Identify which cell holds the provided text, then report its (x, y) central coordinate. 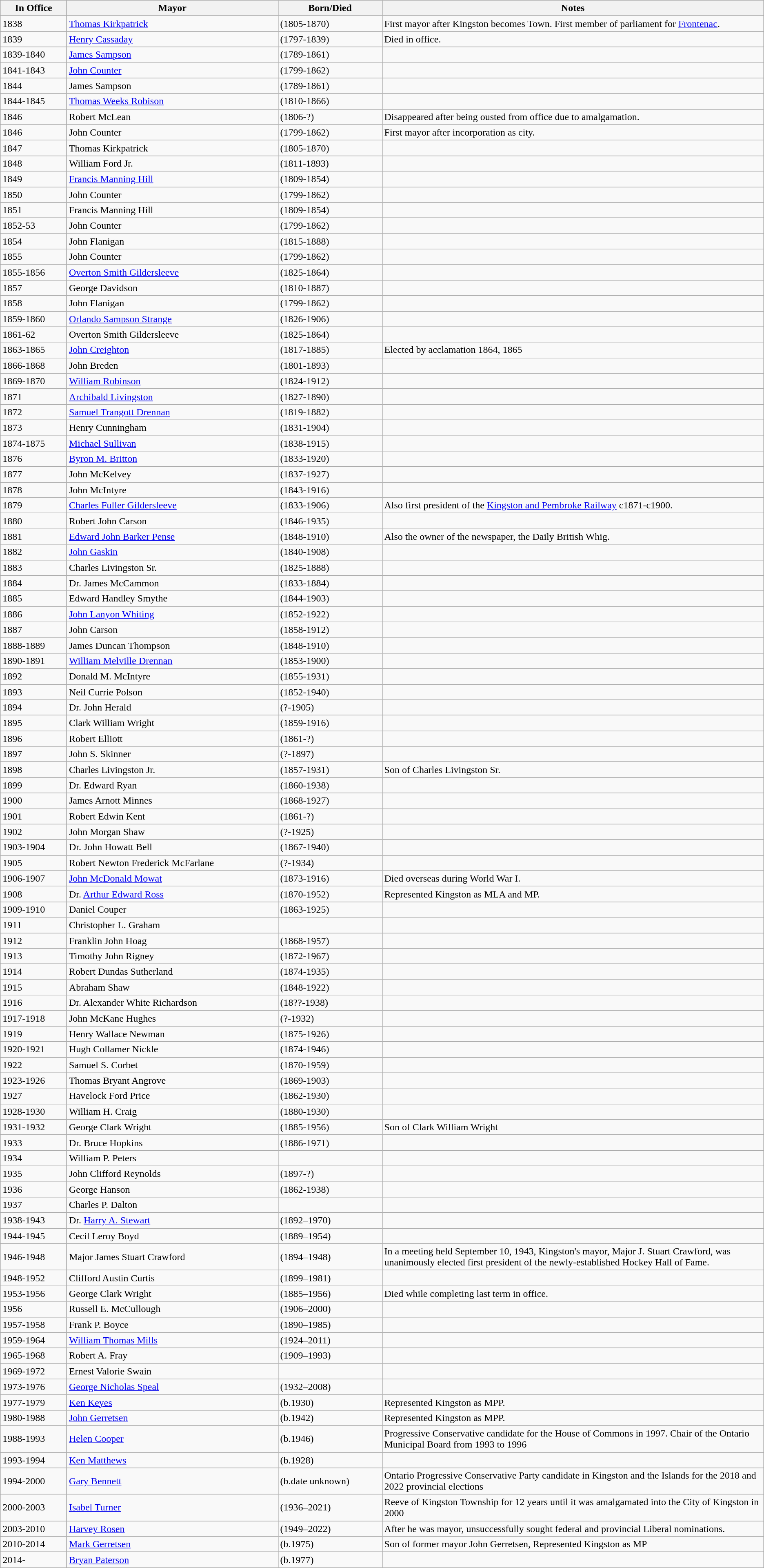
Franklin John Hoag (172, 940)
1916 (33, 1003)
(1909–1993) (330, 1356)
John McKelvey (172, 474)
Edward Handley Smythe (172, 599)
Abraham Shaw (172, 987)
John Gaskin (172, 552)
Ernest Valorie Swain (172, 1371)
Mark Gerretsen (172, 1544)
John Lanyon Whiting (172, 614)
(1811-1893) (330, 163)
Elected by acclamation 1864, 1865 (573, 350)
Timothy John Rigney (172, 956)
1871 (33, 396)
(1906–2000) (330, 1309)
(1924–2011) (330, 1340)
(1806-?) (330, 117)
Cecil Leroy Boyd (172, 1236)
1902 (33, 832)
(?-1932) (330, 1018)
Bryan Paterson (172, 1560)
(1885–1956) (330, 1294)
(1837-1927) (330, 474)
(1853-1900) (330, 661)
(1897-?) (330, 1174)
1934 (33, 1158)
Isabel Turner (172, 1508)
1878 (33, 490)
Havelock Ford Price (172, 1096)
John Creighton (172, 350)
Died overseas during World War I. (573, 878)
1848 (33, 163)
(b.1977) (330, 1560)
Robert Newton Frederick McFarlane (172, 863)
Henry Cunningham (172, 428)
1897 (33, 754)
1937 (33, 1205)
Son of former mayor John Gerretsen, Represented Kingston as MP (573, 1544)
(1892–1970) (330, 1221)
(1858-1912) (330, 630)
1883 (33, 568)
1880 (33, 521)
(1815-1888) (330, 241)
Son of Charles Livingston Sr. (573, 770)
(1852-1940) (330, 692)
1863-1865 (33, 350)
(1810-1887) (330, 288)
(1889–1954) (330, 1236)
Charles P. Dalton (172, 1205)
1938-1943 (33, 1221)
Dr. Harry A. Stewart (172, 1221)
James Arnott Minnes (172, 801)
(1870-1952) (330, 894)
(1819-1882) (330, 412)
(1852-1922) (330, 614)
Orlando Sampson Strange (172, 319)
Robert Edwin Kent (172, 816)
In Office (33, 8)
William Robinson (172, 381)
1913 (33, 956)
Charles Fuller Gildersleeve (172, 506)
1900 (33, 801)
(1862-1930) (330, 1096)
(1859-1916) (330, 723)
William Ford Jr. (172, 163)
1890-1891 (33, 661)
Dr. Bruce Hopkins (172, 1143)
1859-1860 (33, 319)
Dr. Edward Ryan (172, 785)
1936 (33, 1189)
1854 (33, 241)
Born/Died (330, 8)
1905 (33, 863)
Dr. John Howatt Bell (172, 847)
2010-2014 (33, 1544)
(?-1925) (330, 832)
(1844-1903) (330, 599)
1898 (33, 770)
(1810-1866) (330, 101)
1858 (33, 303)
1965-1968 (33, 1356)
(1862-1938) (330, 1189)
1912 (33, 940)
William H. Craig (172, 1111)
1866-1868 (33, 365)
First mayor after Kingston becomes Town. First member of parliament for Frontenac. (573, 24)
1957-1958 (33, 1325)
Clifford Austin Curtis (172, 1278)
1988-1993 (33, 1439)
(1863-1925) (330, 909)
(1846-1935) (330, 521)
Clark William Wright (172, 723)
(1894–1948) (330, 1257)
Helen Cooper (172, 1439)
(1869-1903) (330, 1080)
Henry Cassaday (172, 39)
(1824-1912) (330, 381)
1855-1856 (33, 272)
Samuel S. Corbet (172, 1065)
(1817-1885) (330, 350)
2000-2003 (33, 1508)
(1831-1904) (330, 428)
Dr. Arthur Edward Ross (172, 894)
(?-1897) (330, 754)
(1827-1890) (330, 396)
1894 (33, 708)
(1872-1967) (330, 956)
(1870-1959) (330, 1065)
(1833-1906) (330, 506)
Christopher L. Graham (172, 925)
Robert Dundas Sutherland (172, 972)
Henry Wallace Newman (172, 1034)
1888-1889 (33, 645)
1946-1948 (33, 1257)
1885 (33, 599)
1884 (33, 583)
William P. Peters (172, 1158)
John McIntyre (172, 490)
1839 (33, 39)
Also the owner of the newspaper, the Daily British Whig. (573, 537)
1896 (33, 739)
1876 (33, 459)
(1833-1884) (330, 583)
Archibald Livingston (172, 396)
1935 (33, 1174)
1956 (33, 1309)
(1826-1906) (330, 319)
John S. Skinner (172, 754)
1903-1904 (33, 847)
1994-2000 (33, 1481)
1931-1932 (33, 1127)
Robert Elliott (172, 739)
1908 (33, 894)
1977-1979 (33, 1402)
1948-1952 (33, 1278)
(1801-1893) (330, 365)
(b.1928) (330, 1460)
(1936–2021) (330, 1508)
Hugh Collamer Nickle (172, 1049)
1857 (33, 288)
1881 (33, 537)
(1874-1946) (330, 1049)
(1949–2022) (330, 1529)
Thomas Weeks Robison (172, 101)
Gary Bennett (172, 1481)
(1857-1931) (330, 770)
Dr. James McCammon (172, 583)
John McDonald Mowat (172, 878)
(1843-1916) (330, 490)
Died in office. (573, 39)
Robert McLean (172, 117)
Notes (573, 8)
Ken Keyes (172, 1402)
1887 (33, 630)
1841-1843 (33, 70)
(18??-1938) (330, 1003)
1893 (33, 692)
Byron M. Britton (172, 459)
John Clifford Reynolds (172, 1174)
Reeve of Kingston Township for 12 years until it was amalgamated into the City of Kingston in 2000 (573, 1508)
1920-1921 (33, 1049)
1944-1945 (33, 1236)
1959-1964 (33, 1340)
John McKane Hughes (172, 1018)
1914 (33, 972)
Frank P. Boyce (172, 1325)
(b.1975) (330, 1544)
1873 (33, 428)
(1885-1956) (330, 1127)
1915 (33, 987)
After he was mayor, unsuccessfully sought federal and provincial Liberal nominations. (573, 1529)
1899 (33, 785)
Progressive Conservative candidate for the House of Commons in 1997. Chair of the Ontario Municipal Board from 1993 to 1996 (573, 1439)
1869-1870 (33, 381)
(1880-1930) (330, 1111)
1922 (33, 1065)
1923-1926 (33, 1080)
1953-1956 (33, 1294)
1927 (33, 1096)
Neil Currie Polson (172, 692)
John Breden (172, 365)
Dr. John Herald (172, 708)
Major James Stuart Crawford (172, 1257)
Charles Livingston Jr. (172, 770)
1973-1976 (33, 1387)
Dr. Alexander White Richardson (172, 1003)
Charles Livingston Sr. (172, 568)
(1833-1920) (330, 459)
1911 (33, 925)
Died while completing last term in office. (573, 1294)
(1868-1957) (330, 940)
Robert A. Fray (172, 1356)
(1825-1888) (330, 568)
Russell E. McCullough (172, 1309)
1879 (33, 506)
Represented Kingston as MLA and MP. (573, 894)
1892 (33, 676)
(1848-1922) (330, 987)
John Carson (172, 630)
James Duncan Thompson (172, 645)
(1875-1926) (330, 1034)
(b.date unknown) (330, 1481)
2003-2010 (33, 1529)
William Thomas Mills (172, 1340)
(1797-1839) (330, 39)
1839-1840 (33, 55)
1838 (33, 24)
1909-1910 (33, 909)
(b.1946) (330, 1439)
Mayor (172, 8)
(1838-1915) (330, 443)
1852-53 (33, 226)
Also first president of the Kingston and Pembroke Railway c1871-c1900. (573, 506)
1928-1930 (33, 1111)
(1890–1985) (330, 1325)
Thomas Bryant Angrove (172, 1080)
Robert John Carson (172, 521)
Disappeared after being ousted from office due to amalgamation. (573, 117)
First mayor after incorporation as city. (573, 132)
1874-1875 (33, 443)
1906-1907 (33, 878)
(1899–1981) (330, 1278)
1993-1994 (33, 1460)
(1932–2008) (330, 1387)
(1855-1931) (330, 676)
1882 (33, 552)
1872 (33, 412)
(1867-1940) (330, 847)
Ontario Progressive Conservative Party candidate in Kingston and the Islands for the 2018 and 2022 provincial elections (573, 1481)
1933 (33, 1143)
George Hanson (172, 1189)
(b.1942) (330, 1418)
1844 (33, 86)
1850 (33, 195)
Donald M. McIntyre (172, 676)
Daniel Couper (172, 909)
Harvey Rosen (172, 1529)
Edward John Barker Pense (172, 537)
George Davidson (172, 288)
1917-1918 (33, 1018)
(1886-1971) (330, 1143)
(1873-1916) (330, 878)
(1860-1938) (330, 785)
Ken Matthews (172, 1460)
1895 (33, 723)
1969-1972 (33, 1371)
Samuel Trangott Drennan (172, 412)
George Nicholas Speal (172, 1387)
1855 (33, 257)
2014- (33, 1560)
(?-1934) (330, 863)
John Morgan Shaw (172, 832)
1919 (33, 1034)
William Melville Drennan (172, 661)
(?-1905) (330, 708)
1886 (33, 614)
Son of Clark William Wright (573, 1127)
1980-1988 (33, 1418)
John Gerretsen (172, 1418)
1861-62 (33, 334)
(b.1930) (330, 1402)
1847 (33, 148)
1851 (33, 210)
1901 (33, 816)
1877 (33, 474)
(1874-1935) (330, 972)
(1840-1908) (330, 552)
1844-1845 (33, 101)
Michael Sullivan (172, 443)
(1868-1927) (330, 801)
1849 (33, 179)
